Determine the (x, y) coordinate at the center of the cell enclosing the given text.  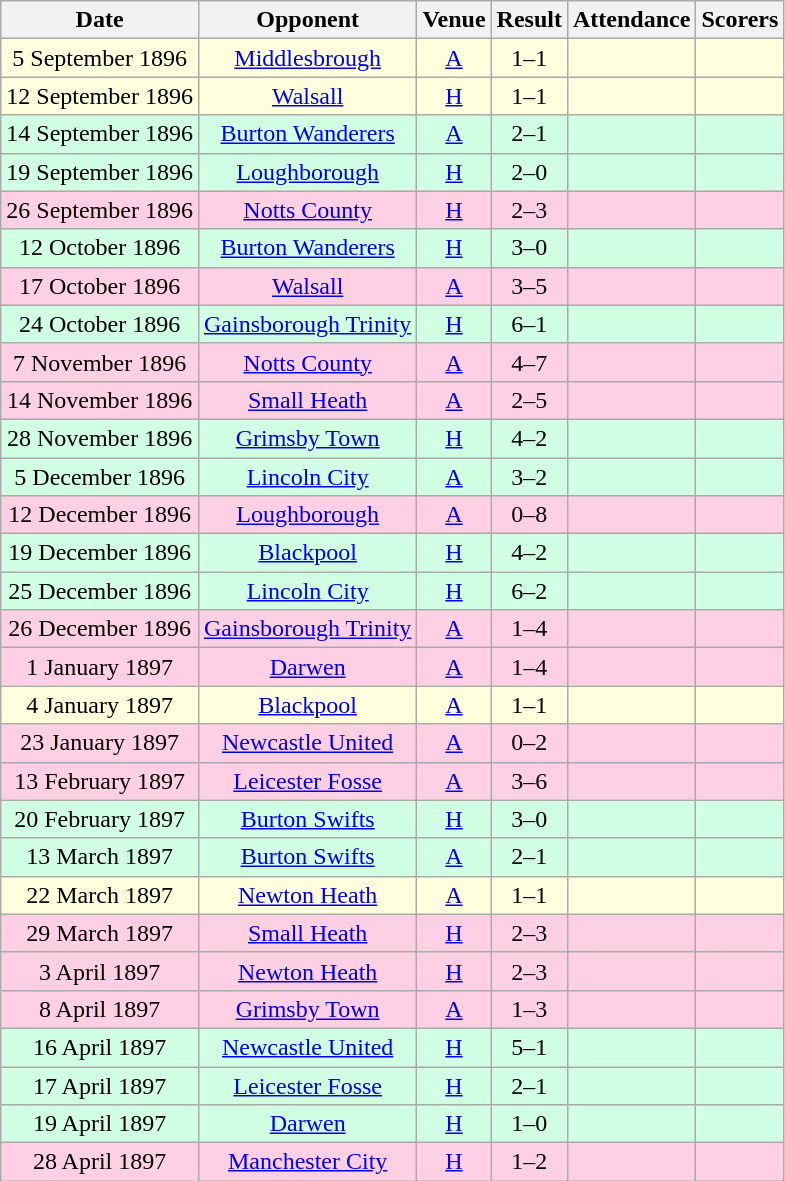
5 December 1896 (100, 477)
3 April 1897 (100, 971)
Date (100, 20)
Opponent (307, 20)
12 September 1896 (100, 96)
26 September 1896 (100, 210)
8 April 1897 (100, 1009)
13 February 1897 (100, 781)
1–2 (529, 1162)
0–8 (529, 515)
1–0 (529, 1124)
24 October 1896 (100, 324)
25 December 1896 (100, 591)
19 September 1896 (100, 172)
14 September 1896 (100, 134)
Attendance (631, 20)
22 March 1897 (100, 895)
28 April 1897 (100, 1162)
5–1 (529, 1047)
17 October 1896 (100, 286)
12 October 1896 (100, 248)
1–3 (529, 1009)
Venue (454, 20)
7 November 1896 (100, 362)
3–6 (529, 781)
23 January 1897 (100, 743)
16 April 1897 (100, 1047)
6–2 (529, 591)
19 April 1897 (100, 1124)
12 December 1896 (100, 515)
1 January 1897 (100, 667)
3–2 (529, 477)
Manchester City (307, 1162)
17 April 1897 (100, 1085)
5 September 1896 (100, 58)
20 February 1897 (100, 819)
Scorers (740, 20)
19 December 1896 (100, 553)
2–5 (529, 400)
4–7 (529, 362)
Result (529, 20)
13 March 1897 (100, 857)
2–0 (529, 172)
26 December 1896 (100, 629)
3–5 (529, 286)
6–1 (529, 324)
29 March 1897 (100, 933)
4 January 1897 (100, 705)
0–2 (529, 743)
Middlesbrough (307, 58)
28 November 1896 (100, 438)
14 November 1896 (100, 400)
